Determine the (X, Y) coordinate at the center of the cell enclosing the given text.  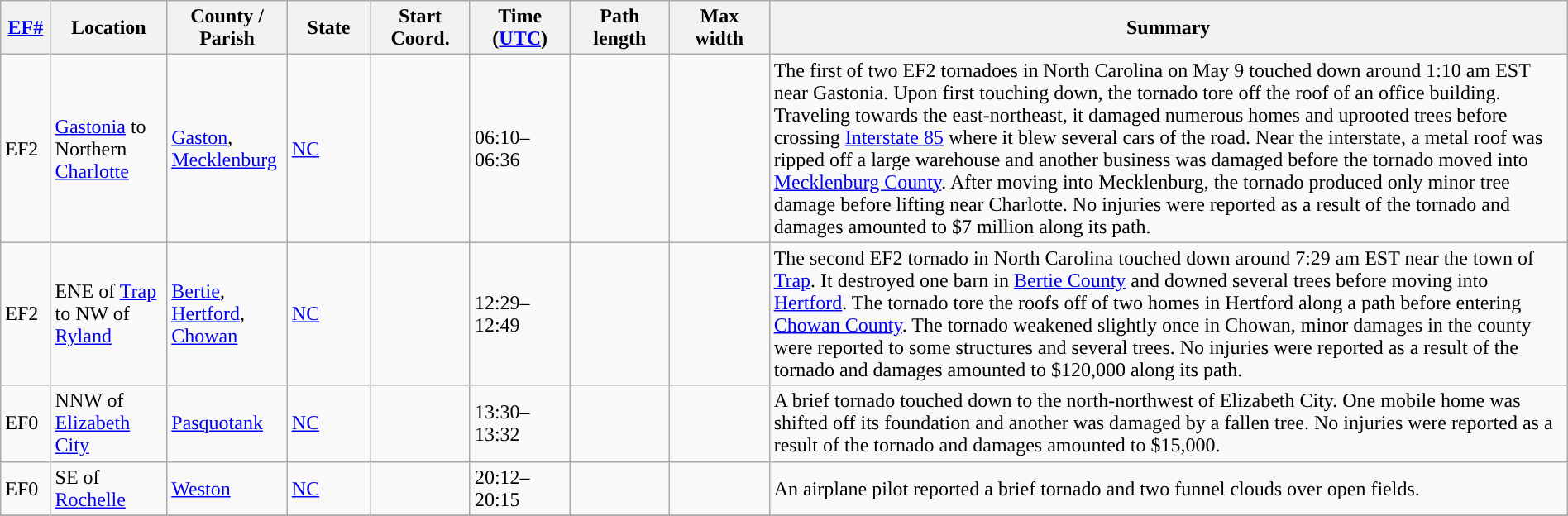
EF# (26, 28)
Location (109, 28)
Pasquotank (227, 423)
Gastonia to Northern Charlotte (109, 149)
12:29–12:49 (519, 314)
Max width (719, 28)
Gaston, Mecklenburg (227, 149)
Summary (1168, 28)
Start Coord. (420, 28)
County / Parish (227, 28)
NNW of Elizabeth City (109, 423)
13:30–13:32 (519, 423)
SE of Rochelle (109, 488)
20:12–20:15 (519, 488)
06:10–06:36 (519, 149)
ENE of Trap to NW of Ryland (109, 314)
Bertie, Hertford, Chowan (227, 314)
An airplane pilot reported a brief tornado and two funnel clouds over open fields. (1168, 488)
Weston (227, 488)
State (328, 28)
Path length (620, 28)
Time (UTC) (519, 28)
